Determine the [x, y] coordinate at the center of the cell enclosing the given text.  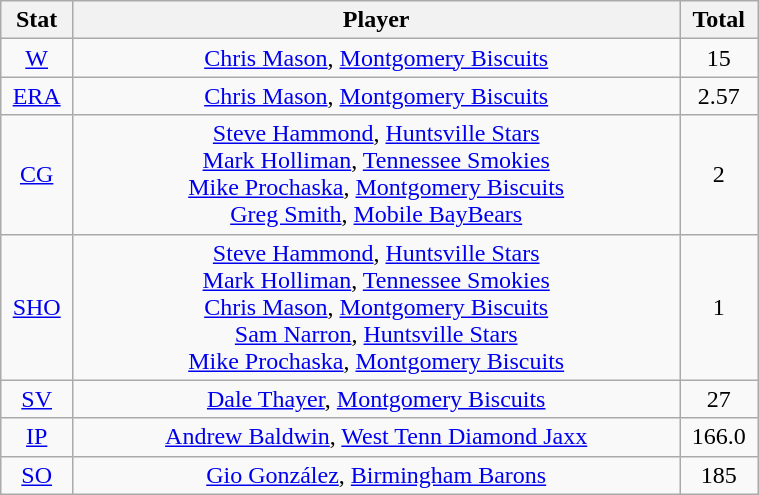
Steve Hammond, Huntsville Stars Mark Holliman, Tennessee Smokies Mike Prochaska, Montgomery Biscuits Greg Smith, Mobile BayBears [376, 174]
SO [37, 475]
Player [376, 20]
1 [719, 307]
27 [719, 399]
Andrew Baldwin, West Tenn Diamond Jaxx [376, 437]
Stat [37, 20]
IP [37, 437]
ERA [37, 96]
166.0 [719, 437]
185 [719, 475]
2 [719, 174]
CG [37, 174]
2.57 [719, 96]
Dale Thayer, Montgomery Biscuits [376, 399]
15 [719, 58]
W [37, 58]
Gio González, Birmingham Barons [376, 475]
SV [37, 399]
Total [719, 20]
SHO [37, 307]
